Find where the given text appears and provide that cell's center as (X, Y) coordinate. 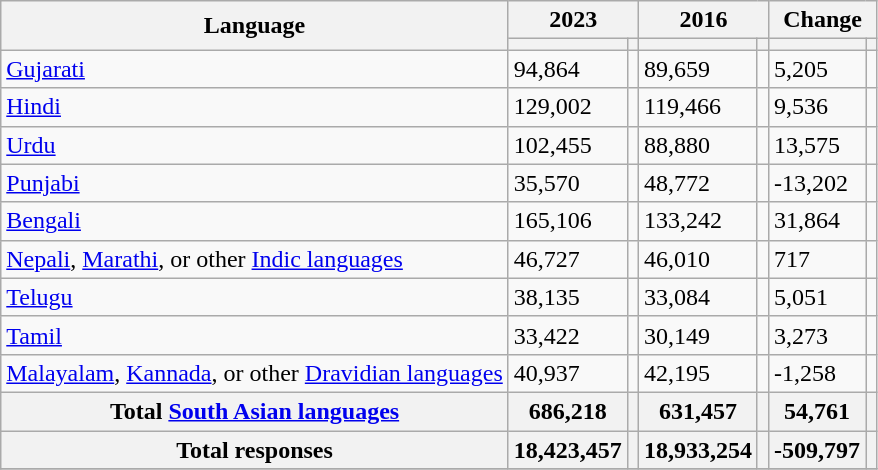
129,002 (568, 107)
Telugu (255, 297)
Total responses (255, 449)
5,205 (818, 69)
31,864 (818, 221)
94,864 (568, 69)
165,106 (568, 221)
Language (255, 26)
40,937 (568, 373)
2023 (573, 20)
46,010 (698, 259)
33,422 (568, 335)
Tamil (255, 335)
Total South Asian languages (255, 411)
2016 (703, 20)
35,570 (568, 183)
Bengali (255, 221)
Urdu (255, 145)
33,084 (698, 297)
30,149 (698, 335)
42,195 (698, 373)
18,933,254 (698, 449)
54,761 (818, 411)
102,455 (568, 145)
Change (823, 20)
Gujarati (255, 69)
-1,258 (818, 373)
686,218 (568, 411)
89,659 (698, 69)
9,536 (818, 107)
119,466 (698, 107)
38,135 (568, 297)
Punjabi (255, 183)
13,575 (818, 145)
133,242 (698, 221)
Nepali, Marathi, or other Indic languages (255, 259)
3,273 (818, 335)
46,727 (568, 259)
48,772 (698, 183)
Hindi (255, 107)
717 (818, 259)
88,880 (698, 145)
-13,202 (818, 183)
18,423,457 (568, 449)
-509,797 (818, 449)
631,457 (698, 411)
5,051 (818, 297)
Malayalam, Kannada, or other Dravidian languages (255, 373)
